Scan for the cell matching the given text and deliver its (X, Y) coordinate at center. 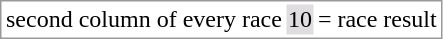
second column of every race (144, 19)
= race result (377, 19)
10 (300, 19)
